Detect which cell encompasses the target text, then output its (x, y) center coordinate. 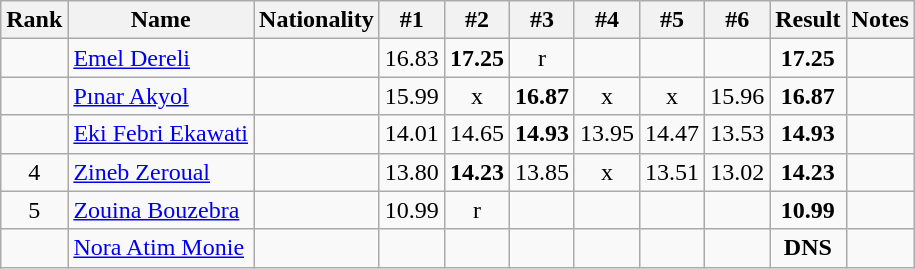
#2 (476, 20)
13.85 (542, 172)
#1 (412, 20)
Nationality (317, 20)
DNS (808, 248)
14.47 (672, 134)
Eki Febri Ekawati (161, 134)
#3 (542, 20)
14.65 (476, 134)
5 (34, 210)
#4 (606, 20)
Name (161, 20)
#5 (672, 20)
Nora Atim Monie (161, 248)
13.53 (738, 134)
14.01 (412, 134)
15.96 (738, 96)
15.99 (412, 96)
Zouina Bouzebra (161, 210)
Notes (880, 20)
Pınar Akyol (161, 96)
#6 (738, 20)
13.95 (606, 134)
13.80 (412, 172)
13.02 (738, 172)
Rank (34, 20)
13.51 (672, 172)
Result (808, 20)
4 (34, 172)
16.83 (412, 58)
Emel Dereli (161, 58)
Zineb Zeroual (161, 172)
